Extract the [x, y] coordinate from the center of the cell holding the provided text.  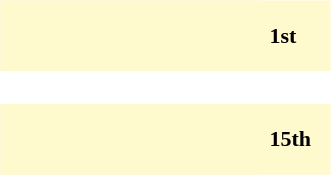
1st [296, 35]
15th [296, 139]
